Output the [x, y] coordinate of the center of the cell containing the given text.  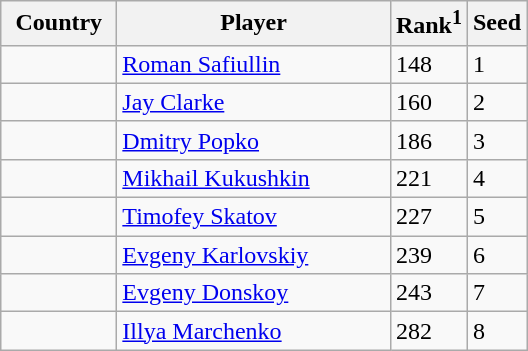
Timofey Skatov [254, 217]
Rank1 [428, 24]
221 [428, 178]
148 [428, 64]
227 [428, 217]
Jay Clarke [254, 102]
243 [428, 293]
Dmitry Popko [254, 140]
Country [59, 24]
239 [428, 255]
160 [428, 102]
Evgeny Karlovskiy [254, 255]
186 [428, 140]
8 [496, 331]
1 [496, 64]
6 [496, 255]
Mikhail Kukushkin [254, 178]
282 [428, 331]
Seed [496, 24]
5 [496, 217]
Evgeny Donskoy [254, 293]
2 [496, 102]
Illya Marchenko [254, 331]
Roman Safiullin [254, 64]
7 [496, 293]
Player [254, 24]
4 [496, 178]
3 [496, 140]
